Pinpoint the cell where the given text exists, returning its [X, Y] midpoint coordinate. 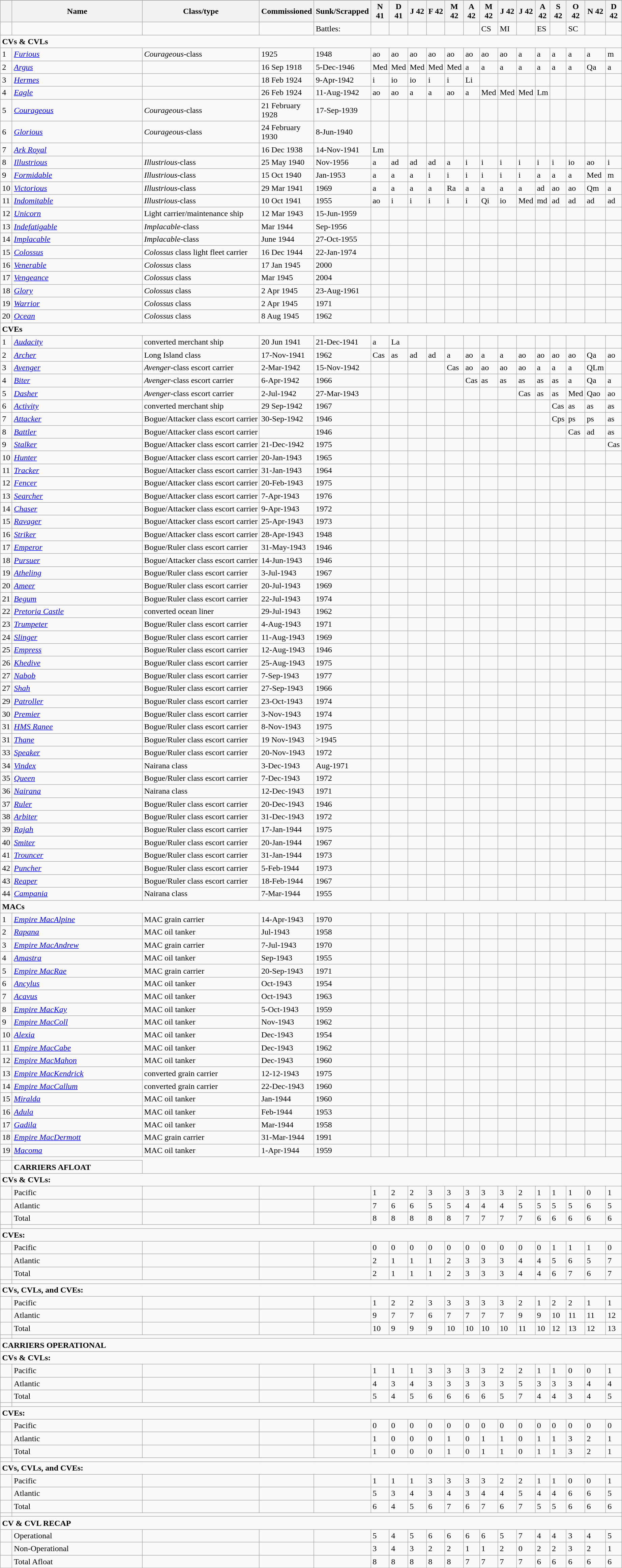
Ruler [77, 804]
Non-Operational [77, 1548]
3-Dec-1943 [287, 765]
Thane [77, 740]
22-Jan-1974 [342, 252]
O 42 [576, 11]
29 [6, 701]
Ocean [77, 316]
Khedive [77, 663]
Archer [77, 355]
Ancylus [77, 983]
1976 [342, 496]
1953 [342, 1112]
35 [6, 778]
Warrior [77, 303]
31-Jan-1943 [287, 470]
22 [6, 612]
18 Feb 1924 [287, 80]
Biter [77, 380]
8 Aug 1945 [287, 316]
Courageous [77, 110]
1977 [342, 676]
ES [542, 29]
Ra [454, 188]
23-Aug-1961 [342, 291]
Jan-1944 [287, 1099]
7-Sep-1943 [287, 676]
converted ocean liner [201, 612]
40 [6, 842]
SC [576, 29]
12-Dec-1943 [287, 791]
43 [6, 881]
29-Jul-1943 [287, 612]
Illustrious [77, 162]
Qi [489, 201]
>1945 [342, 740]
Adula [77, 1112]
11-Aug-1942 [342, 93]
21-Dec-1942 [287, 445]
25 [6, 650]
15 Oct 1940 [287, 175]
21 [6, 598]
Battler [77, 432]
Hunter [77, 457]
2-Mar-1942 [287, 367]
Atheling [77, 573]
md [542, 201]
MI [507, 29]
20-Jan-1943 [287, 457]
Trumpeter [77, 624]
Speaker [77, 752]
27-Mar-1943 [342, 393]
Rapana [77, 932]
27-Oct-1955 [342, 239]
42 [6, 868]
20-Nov-1943 [287, 752]
30-Sep-1942 [287, 419]
Colossus class light fleet carrier [201, 252]
12-12-1943 [287, 1073]
N 42 [595, 11]
Total Afloat [77, 1561]
Empire MacAlpine [77, 919]
3-Nov-1943 [287, 714]
QLm [595, 367]
24 February 1930 [287, 132]
6-Apr-1942 [287, 380]
21 February 1928 [287, 110]
Avenger [77, 367]
17 Jan 1945 [287, 265]
N 41 [380, 11]
38 [6, 817]
Cps [558, 419]
Unicorn [77, 214]
Empire MacDermott [77, 1137]
17-Sep-1939 [342, 110]
16 Dec 1944 [287, 252]
CARRIERS OPERATIONAL [311, 1345]
21-Dec-1941 [342, 342]
2-Jul-1942 [287, 393]
15-Jun-1959 [342, 214]
Empire MacColl [77, 1022]
1964 [342, 470]
F 42 [436, 11]
30 [6, 714]
16 Dec 1938 [287, 149]
Pursuer [77, 560]
Shah [77, 688]
1963 [342, 996]
Aug-1971 [342, 765]
Formidable [77, 175]
Jul-1943 [287, 932]
12 Mar 1943 [287, 214]
Searcher [77, 496]
Ark Royal [77, 149]
24 [6, 637]
Empire MacMahon [77, 1061]
Jan-1953 [342, 175]
Trouncer [77, 855]
Glorious [77, 132]
Nabob [77, 676]
14-Apr-1943 [287, 919]
Ravager [77, 522]
Begum [77, 598]
Mar-1944 [287, 1125]
Colossus [77, 252]
Glory [77, 291]
Patroller [77, 701]
Hermes [77, 80]
Campania [77, 894]
Gadila [77, 1125]
11-Aug-1943 [287, 637]
26 Feb 1924 [287, 93]
Audacity [77, 342]
9-Apr-1942 [342, 80]
26 [6, 663]
Activity [77, 406]
20-Jan-1944 [287, 842]
22-Dec-1943 [287, 1086]
19 Nov-1943 [287, 740]
Emperor [77, 547]
10 Oct 1941 [287, 201]
Puncher [77, 868]
Queen [77, 778]
Stalker [77, 445]
5-Dec-1946 [342, 67]
20-Sep-1943 [287, 971]
16 Sep 1918 [287, 67]
CS [489, 29]
Macoma [77, 1150]
Vindex [77, 765]
Feb-1944 [287, 1112]
18-Feb-1944 [287, 881]
8-Nov-1943 [287, 727]
Empire MacCallum [77, 1086]
31-Jan-1944 [287, 855]
Amastra [77, 958]
31-Mar-1944 [287, 1137]
7-Dec-1943 [287, 778]
CARRIERS AFLOAT [77, 1167]
Victorious [77, 188]
2004 [342, 278]
17-Jan-1944 [287, 830]
20-Feb-1943 [287, 483]
Eagle [77, 93]
Attacker [77, 419]
Empire MacRae [77, 971]
Miralda [77, 1099]
Empire MacKendrick [77, 1073]
1991 [342, 1137]
Indefatigable [77, 227]
Battles: [342, 29]
Indomitable [77, 201]
CVEs [311, 329]
31-May-1943 [287, 547]
1-Apr-1944 [287, 1150]
37 [6, 804]
44 [6, 894]
25-Aug-1943 [287, 663]
Ameer [77, 586]
9-Apr-1943 [287, 509]
Nov-1956 [342, 162]
CVs & CVLs [311, 41]
25 May 1940 [287, 162]
23 [6, 624]
Sep-1956 [342, 227]
CV & CVL RECAP [311, 1523]
14-Jun-1943 [287, 560]
Rajah [77, 830]
15-Nov-1942 [342, 367]
Tracker [77, 470]
5-Oct-1943 [287, 1009]
20-Dec-1943 [287, 804]
22-Jul-1943 [287, 598]
Sunk/Scrapped [342, 11]
29 Mar 1941 [287, 188]
Long Island class [201, 355]
Qao [595, 393]
Nov-1943 [287, 1022]
Striker [77, 534]
Class/type [201, 11]
S 42 [558, 11]
25-Apr-1943 [287, 522]
Name [77, 11]
Acavus [77, 996]
Pretoria Castle [77, 612]
La [398, 342]
31-Dec-1943 [287, 817]
Smiter [77, 842]
20-Jul-1943 [287, 586]
Mar 1945 [287, 278]
Arbiter [77, 817]
33 [6, 752]
Nairana [77, 791]
Mar 1944 [287, 227]
Commissioned [287, 11]
7-Apr-1943 [287, 496]
Empress [77, 650]
MACs [311, 907]
Empire MacAndrew [77, 945]
5-Feb-1944 [287, 868]
17-Nov-1941 [287, 355]
27-Sep-1943 [287, 688]
1925 [287, 54]
Slinger [77, 637]
Operational [77, 1536]
Vengeance [77, 278]
3-Jul-1943 [287, 573]
20 Jun 1941 [287, 342]
23-Oct-1943 [287, 701]
7-Jul-1943 [287, 945]
29 Sep-1942 [287, 406]
Sep-1943 [287, 958]
12-Aug-1943 [287, 650]
Chaser [77, 509]
Argus [77, 67]
39 [6, 830]
Li [471, 80]
Premier [77, 714]
Fencer [77, 483]
8-Jun-1940 [342, 132]
D 41 [398, 11]
2000 [342, 265]
Empire MacCabe [77, 1048]
June 1944 [287, 239]
36 [6, 791]
D 42 [614, 11]
Qm [595, 188]
14-Nov-1941 [342, 149]
Furious [77, 54]
Alexia [77, 1035]
28-Apr-1943 [287, 534]
Venerable [77, 265]
Implacable [77, 239]
1965 [342, 457]
34 [6, 765]
Dasher [77, 393]
4-Aug-1943 [287, 624]
Empire MacKay [77, 1009]
HMS Ranee [77, 727]
41 [6, 855]
7-Mar-1944 [287, 894]
Reaper [77, 881]
Light carrier/maintenance ship [201, 214]
